Return the [X, Y] coordinate for the center point of the cell that contains the specified text.  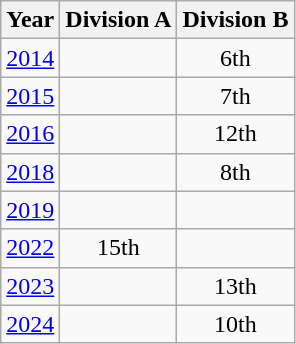
2019 [30, 210]
6th [236, 58]
7th [236, 96]
2023 [30, 286]
Division A [118, 20]
2024 [30, 324]
12th [236, 134]
8th [236, 172]
2015 [30, 96]
2022 [30, 248]
Division B [236, 20]
15th [118, 248]
2014 [30, 58]
2016 [30, 134]
2018 [30, 172]
Year [30, 20]
13th [236, 286]
10th [236, 324]
